Locate the cell with the specified text and output its (x, y) center coordinate. 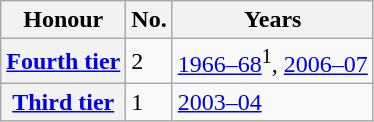
1 (149, 102)
1966–681, 2006–07 (272, 62)
Fourth tier (64, 62)
Honour (64, 20)
Years (272, 20)
Third tier (64, 102)
2 (149, 62)
2003–04 (272, 102)
No. (149, 20)
